Scan for the cell matching the given text and deliver its [X, Y] coordinate at center. 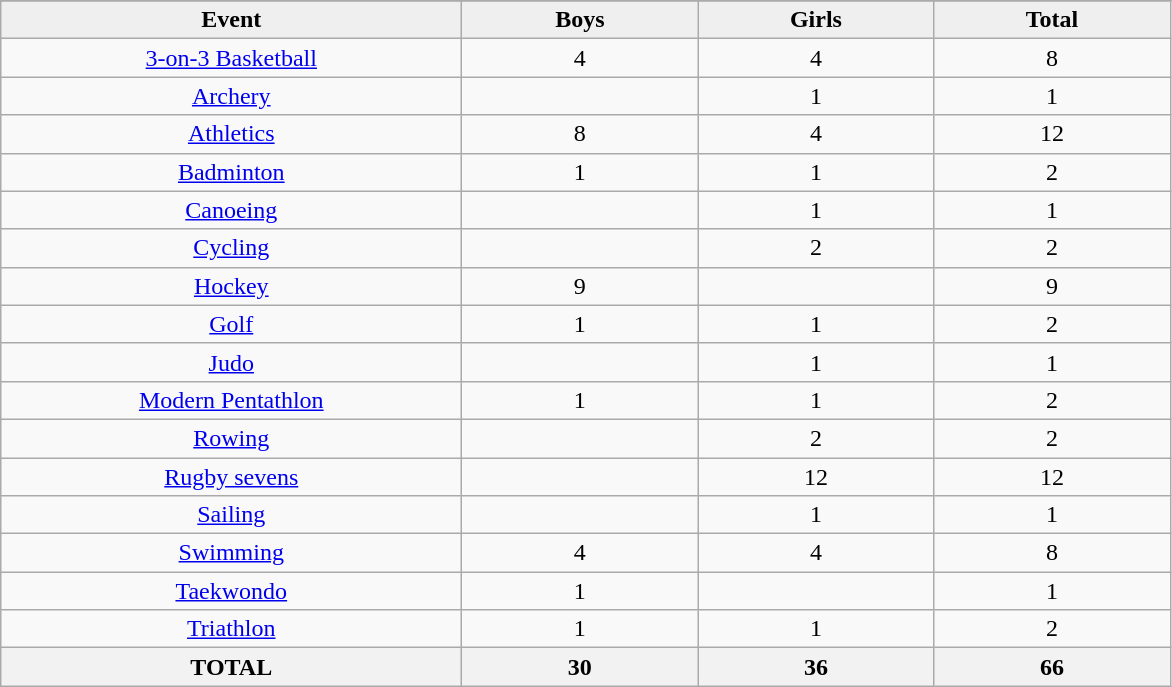
Judo [232, 362]
Athletics [232, 134]
Triathlon [232, 629]
Modern Pentathlon [232, 400]
TOTAL [232, 667]
Sailing [232, 515]
3-on-3 Basketball [232, 58]
Hockey [232, 286]
Rowing [232, 438]
Rugby sevens [232, 477]
Boys [580, 20]
Total [1052, 20]
Canoeing [232, 210]
Archery [232, 96]
Girls [816, 20]
Cycling [232, 248]
Golf [232, 324]
Badminton [232, 172]
36 [816, 667]
Event [232, 20]
66 [1052, 667]
Swimming [232, 553]
Taekwondo [232, 591]
30 [580, 667]
